Find where the given text appears and provide that cell's center as [x, y] coordinate. 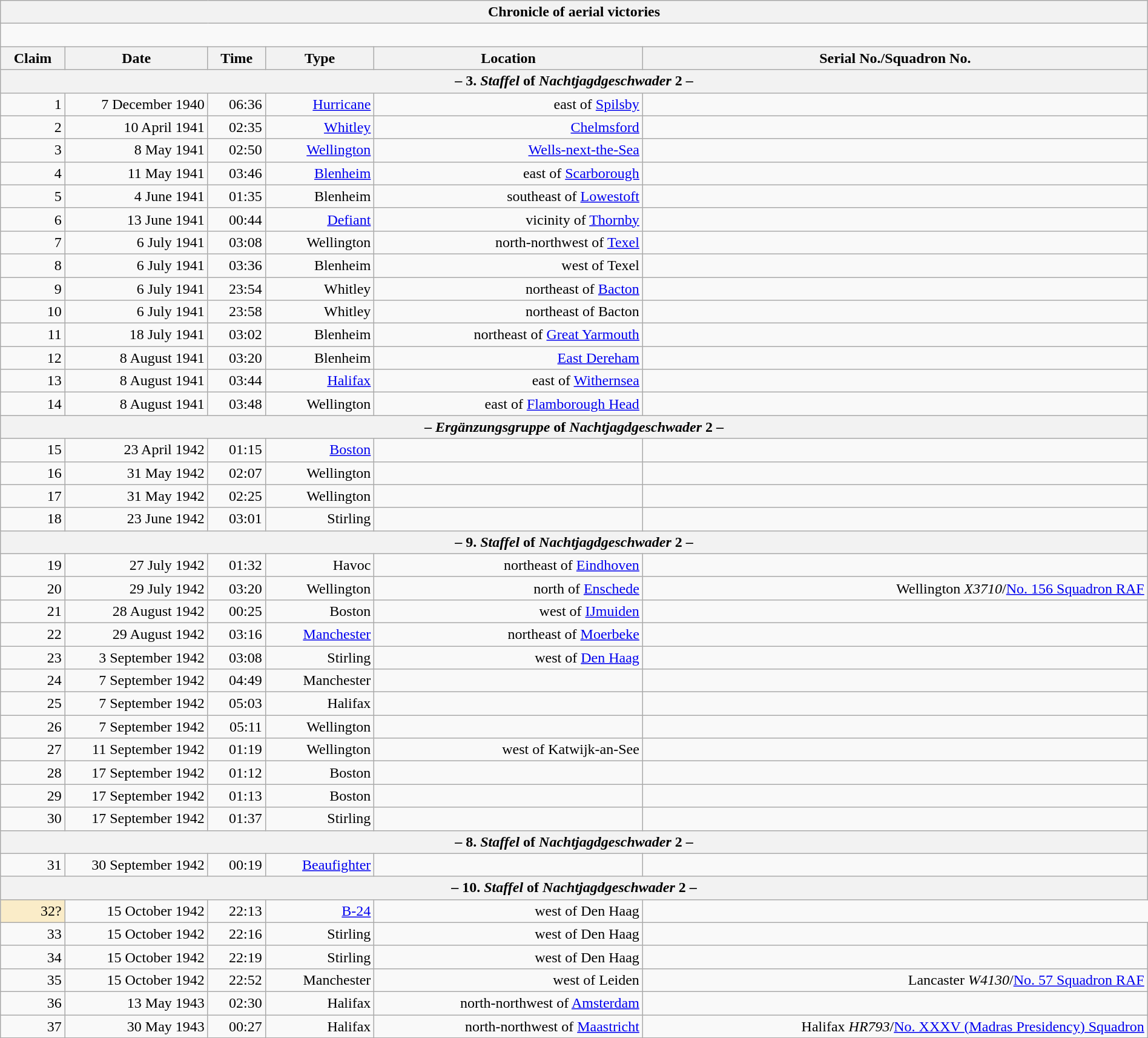
35 [33, 980]
northeast of Eindhoven [509, 565]
– 8. Staffel of Nachtjagdgeschwader 2 – [574, 842]
east of Flamborough Head [509, 404]
34 [33, 957]
12 [33, 358]
26 [33, 727]
2 [33, 127]
03:44 [236, 381]
20 [33, 588]
east of Spilsby [509, 104]
3 September 1942 [136, 657]
03:48 [236, 404]
3 [33, 150]
01:19 [236, 750]
Time [236, 58]
06:36 [236, 104]
Type [320, 58]
05:11 [236, 727]
15 [33, 450]
northeast of Moerbeke [509, 634]
East Dereham [509, 358]
22:52 [236, 980]
Serial No./Squadron No. [895, 58]
1 [33, 104]
25 [33, 704]
Wellington X3710/No. 156 Squadron RAF [895, 588]
00:25 [236, 611]
29 August 1942 [136, 634]
02:50 [236, 150]
29 [33, 796]
9 [33, 289]
30 May 1943 [136, 1026]
21 [33, 611]
11 September 1942 [136, 750]
10 April 1941 [136, 127]
west of Leiden [509, 980]
04:49 [236, 681]
03:16 [236, 634]
31 [33, 865]
28 [33, 773]
01:13 [236, 796]
05:03 [236, 704]
03:46 [236, 173]
01:15 [236, 450]
27 July 1942 [136, 565]
14 [33, 404]
22 [33, 634]
28 August 1942 [136, 611]
00:27 [236, 1026]
– Ergänzungsgruppe of Nachtjagdgeschwader 2 – [574, 427]
01:37 [236, 819]
23:58 [236, 312]
Claim [33, 58]
01:12 [236, 773]
13 [33, 381]
19 [33, 565]
18 July 1941 [136, 335]
Defiant [320, 219]
Beaufighter [320, 865]
03:01 [236, 519]
00:44 [236, 219]
16 [33, 473]
Wells-next-the-Sea [509, 150]
00:19 [236, 865]
southeast of Lowestoft [509, 196]
03:02 [236, 335]
11 [33, 335]
30 [33, 819]
10 [33, 312]
32? [33, 911]
27 [33, 750]
west of Katwijk-an-See [509, 750]
24 [33, 681]
north of Enschede [509, 588]
11 May 1941 [136, 173]
13 June 1941 [136, 219]
23 April 1942 [136, 450]
northeast of Great Yarmouth [509, 335]
22:16 [236, 934]
36 [33, 1003]
02:30 [236, 1003]
01:32 [236, 565]
01:35 [236, 196]
7 December 1940 [136, 104]
B-24 [320, 911]
22:13 [236, 911]
23 June 1942 [136, 519]
8 May 1941 [136, 150]
18 [33, 519]
33 [33, 934]
5 [33, 196]
Lancaster W4130/No. 57 Squadron RAF [895, 980]
7 [33, 242]
17 [33, 496]
north-northwest of Amsterdam [509, 1003]
6 [33, 219]
west of Texel [509, 265]
29 July 1942 [136, 588]
02:35 [236, 127]
Hurricane [320, 104]
vicinity of Thornby [509, 219]
– 3. Staffel of Nachtjagdgeschwader 2 – [574, 81]
east of Withernsea [509, 381]
Date [136, 58]
02:25 [236, 496]
13 May 1943 [136, 1003]
west of IJmuiden [509, 611]
north-northwest of Maastricht [509, 1026]
23 [33, 657]
Location [509, 58]
37 [33, 1026]
22:19 [236, 957]
4 [33, 173]
Chelmsford [509, 127]
Havoc [320, 565]
– 10. Staffel of Nachtjagdgeschwader 2 – [574, 888]
02:07 [236, 473]
23:54 [236, 289]
east of Scarborough [509, 173]
03:36 [236, 265]
Halifax HR793/No. XXXV (Madras Presidency) Squadron [895, 1026]
30 September 1942 [136, 865]
Chronicle of aerial victories [574, 12]
4 June 1941 [136, 196]
8 [33, 265]
north-northwest of Texel [509, 242]
– 9. Staffel of Nachtjagdgeschwader 2 – [574, 542]
